Return the [x, y] coordinate for the center point of the cell that contains the specified text.  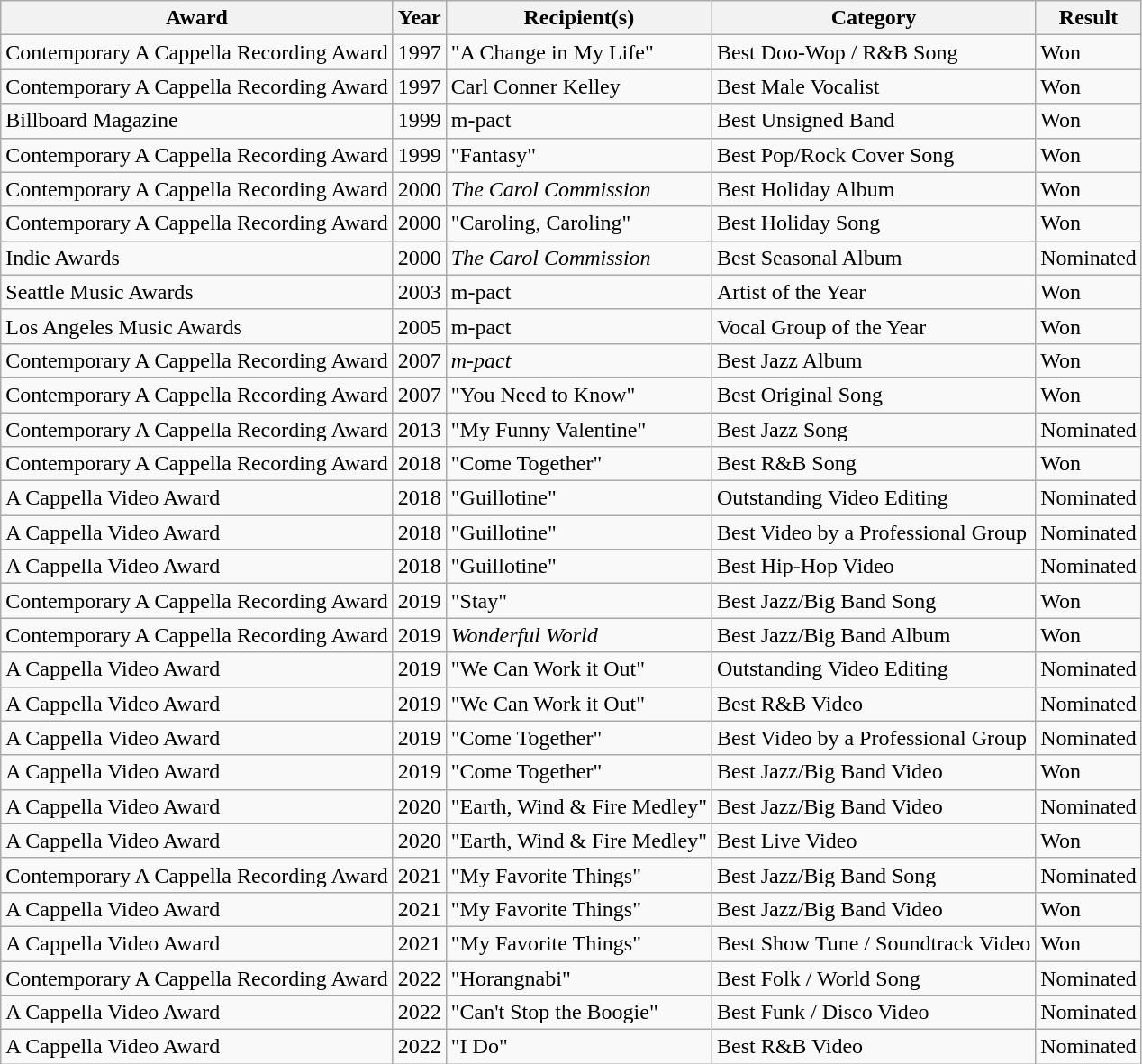
Best Original Song [874, 395]
2005 [420, 326]
Billboard Magazine [196, 121]
Best Jazz/Big Band Album [874, 635]
Wonderful World [578, 635]
"My Funny Valentine" [578, 430]
Best Hip-Hop Video [874, 567]
"Stay" [578, 601]
Artist of the Year [874, 292]
Indie Awards [196, 258]
2003 [420, 292]
Best Jazz Album [874, 360]
Best R&B Song [874, 464]
"I Do" [578, 1047]
"Horangnabi" [578, 978]
"Caroling, Caroling" [578, 223]
Best Holiday Song [874, 223]
Carl Conner Kelley [578, 86]
Best Jazz Song [874, 430]
Best Pop/Rock Cover Song [874, 155]
"You Need to Know" [578, 395]
Seattle Music Awards [196, 292]
Best Male Vocalist [874, 86]
Best Doo-Wop / R&B Song [874, 52]
"Fantasy" [578, 155]
Best Seasonal Album [874, 258]
Vocal Group of the Year [874, 326]
Category [874, 18]
Recipient(s) [578, 18]
Best Unsigned Band [874, 121]
Best Show Tune / Soundtrack Video [874, 943]
2013 [420, 430]
"Can't Stop the Boogie" [578, 1013]
"A Change in My Life" [578, 52]
Best Folk / World Song [874, 978]
Los Angeles Music Awards [196, 326]
Year [420, 18]
Best Holiday Album [874, 189]
Best Funk / Disco Video [874, 1013]
Award [196, 18]
Best Live Video [874, 841]
Result [1089, 18]
